Pinpoint the cell where the given text exists, returning its (x, y) midpoint coordinate. 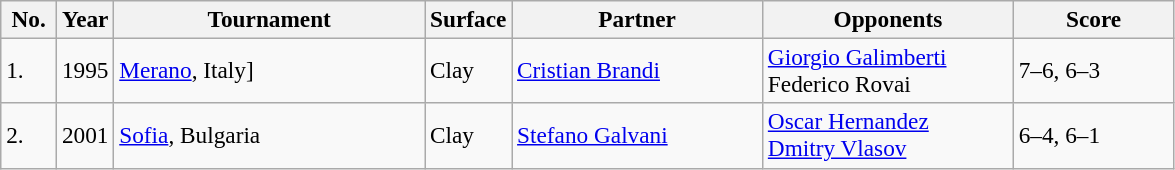
6–4, 6–1 (1094, 136)
No. (29, 19)
Giorgio Galimberti Federico Rovai (888, 70)
Sofia, Bulgaria (270, 136)
Partner (638, 19)
Stefano Galvani (638, 136)
Score (1094, 19)
Merano, Italy] (270, 70)
7–6, 6–3 (1094, 70)
Cristian Brandi (638, 70)
Tournament (270, 19)
Surface (468, 19)
1995 (86, 70)
Oscar Hernandez Dmitry Vlasov (888, 136)
1. (29, 70)
2. (29, 136)
Year (86, 19)
Opponents (888, 19)
2001 (86, 136)
